Detect which cell encompasses the target text, then output its [x, y] center coordinate. 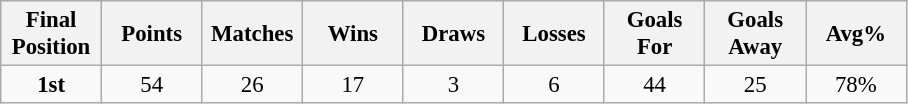
6 [554, 85]
3 [454, 85]
Matches [252, 34]
Losses [554, 34]
Draws [454, 34]
78% [856, 85]
25 [756, 85]
44 [654, 85]
Final Position [52, 34]
Points [152, 34]
Goals For [654, 34]
Wins [354, 34]
54 [152, 85]
26 [252, 85]
Avg% [856, 34]
Goals Away [756, 34]
1st [52, 85]
17 [354, 85]
